Extract the (X, Y) coordinate from the center of the cell holding the provided text.  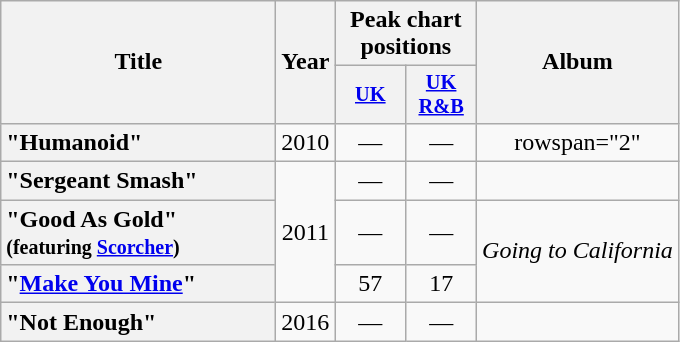
"Not Enough" (138, 322)
2016 (306, 322)
Year (306, 62)
UK (370, 95)
17 (442, 284)
Album (578, 62)
2011 (306, 232)
"Humanoid" (138, 142)
Going to California (578, 252)
57 (370, 284)
rowspan="2" (578, 142)
2010 (306, 142)
Peak chart positions (406, 34)
"Make You Mine" (138, 284)
UKR&B (442, 95)
"Good As Gold" (featuring Scorcher) (138, 232)
Title (138, 62)
"Sergeant Smash" (138, 181)
